Locate the cell with the specified text and output its (X, Y) center coordinate. 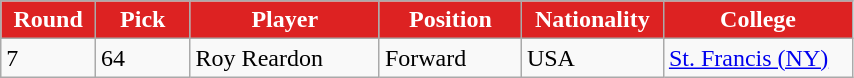
USA (592, 58)
St. Francis (NY) (758, 58)
Position (450, 20)
7 (48, 58)
Forward (450, 58)
College (758, 20)
Round (48, 20)
Roy Reardon (284, 58)
64 (142, 58)
Player (284, 20)
Nationality (592, 20)
Pick (142, 20)
